Identify which cell holds the provided text, then report its [x, y] central coordinate. 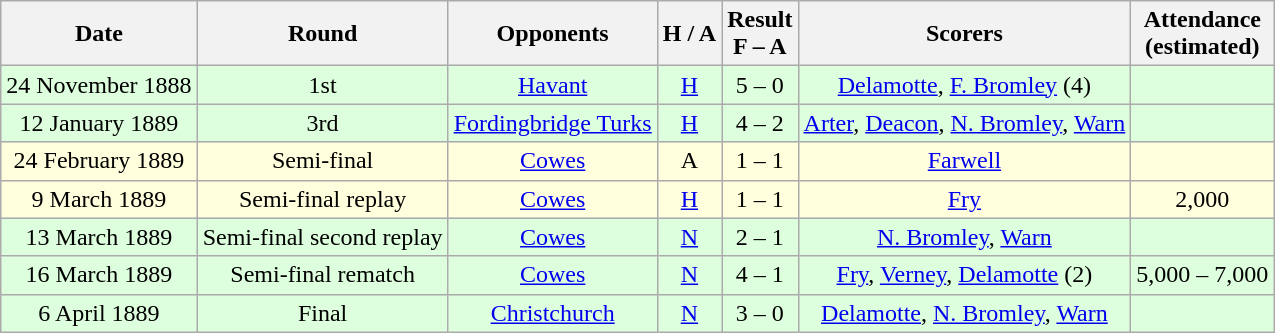
16 March 1889 [99, 275]
N. Bromley, Warn [964, 237]
A [689, 161]
Scorers [964, 34]
Final [322, 313]
Semi-final replay [322, 199]
Semi-final second replay [322, 237]
Date [99, 34]
Arter, Deacon, N. Bromley, Warn [964, 123]
12 January 1889 [99, 123]
Christchurch [552, 313]
Round [322, 34]
2,000 [1202, 199]
13 March 1889 [99, 237]
5 – 0 [760, 85]
5,000 – 7,000 [1202, 275]
H / A [689, 34]
Semi-final [322, 161]
Semi-final rematch [322, 275]
Attendance(estimated) [1202, 34]
Delamotte, N. Bromley, Warn [964, 313]
Fordingbridge Turks [552, 123]
Opponents [552, 34]
3rd [322, 123]
Delamotte, F. Bromley (4) [964, 85]
4 – 2 [760, 123]
Farwell [964, 161]
Fry [964, 199]
24 November 1888 [99, 85]
Fry, Verney, Delamotte (2) [964, 275]
24 February 1889 [99, 161]
1st [322, 85]
Havant [552, 85]
9 March 1889 [99, 199]
2 – 1 [760, 237]
6 April 1889 [99, 313]
ResultF – A [760, 34]
3 – 0 [760, 313]
4 – 1 [760, 275]
